Determine the [x, y] coordinate at the center of the cell enclosing the given text.  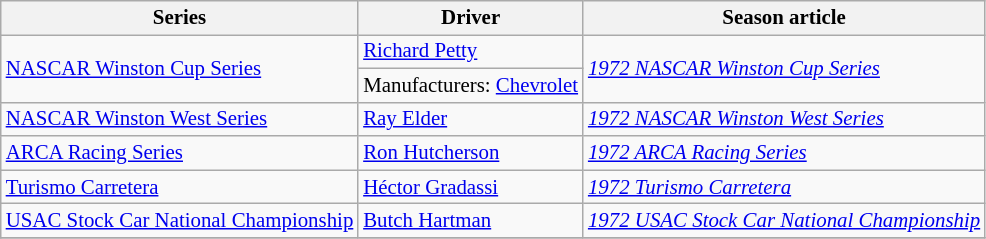
1972 NASCAR Winston Cup Series [784, 68]
1972 USAC Stock Car National Championship [784, 221]
Season article [784, 18]
NASCAR Winston Cup Series [180, 68]
Héctor Gradassi [470, 187]
Series [180, 18]
1972 ARCA Racing Series [784, 153]
1972 Turismo Carretera [784, 187]
ARCA Racing Series [180, 153]
Butch Hartman [470, 221]
Ray Elder [470, 119]
Ron Hutcherson [470, 153]
Richard Petty [470, 51]
Driver [470, 18]
NASCAR Winston West Series [180, 119]
Turismo Carretera [180, 187]
USAC Stock Car National Championship [180, 221]
Manufacturers: Chevrolet [470, 85]
1972 NASCAR Winston West Series [784, 119]
